From the cell containing the given text, extract its center point as (X, Y) coordinate. 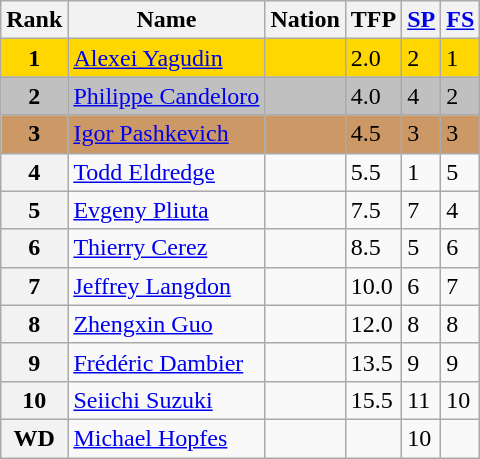
5.5 (373, 172)
Zhengxin Guo (166, 324)
Nation (305, 20)
Seiichi Suzuki (166, 400)
TFP (373, 20)
Thierry Cerez (166, 248)
SP (422, 20)
Michael Hopfes (166, 438)
4.0 (373, 96)
Frédéric Dambier (166, 362)
4.5 (373, 134)
FS (460, 20)
7.5 (373, 210)
Rank (34, 20)
10.0 (373, 286)
Todd Eldredge (166, 172)
13.5 (373, 362)
Alexei Yagudin (166, 58)
12.0 (373, 324)
8.5 (373, 248)
Philippe Candeloro (166, 96)
11 (422, 400)
Igor Pashkevich (166, 134)
15.5 (373, 400)
Jeffrey Langdon (166, 286)
WD (34, 438)
Name (166, 20)
Evgeny Pliuta (166, 210)
2.0 (373, 58)
